Output the (X, Y) coordinate of the center of the cell containing the given text.  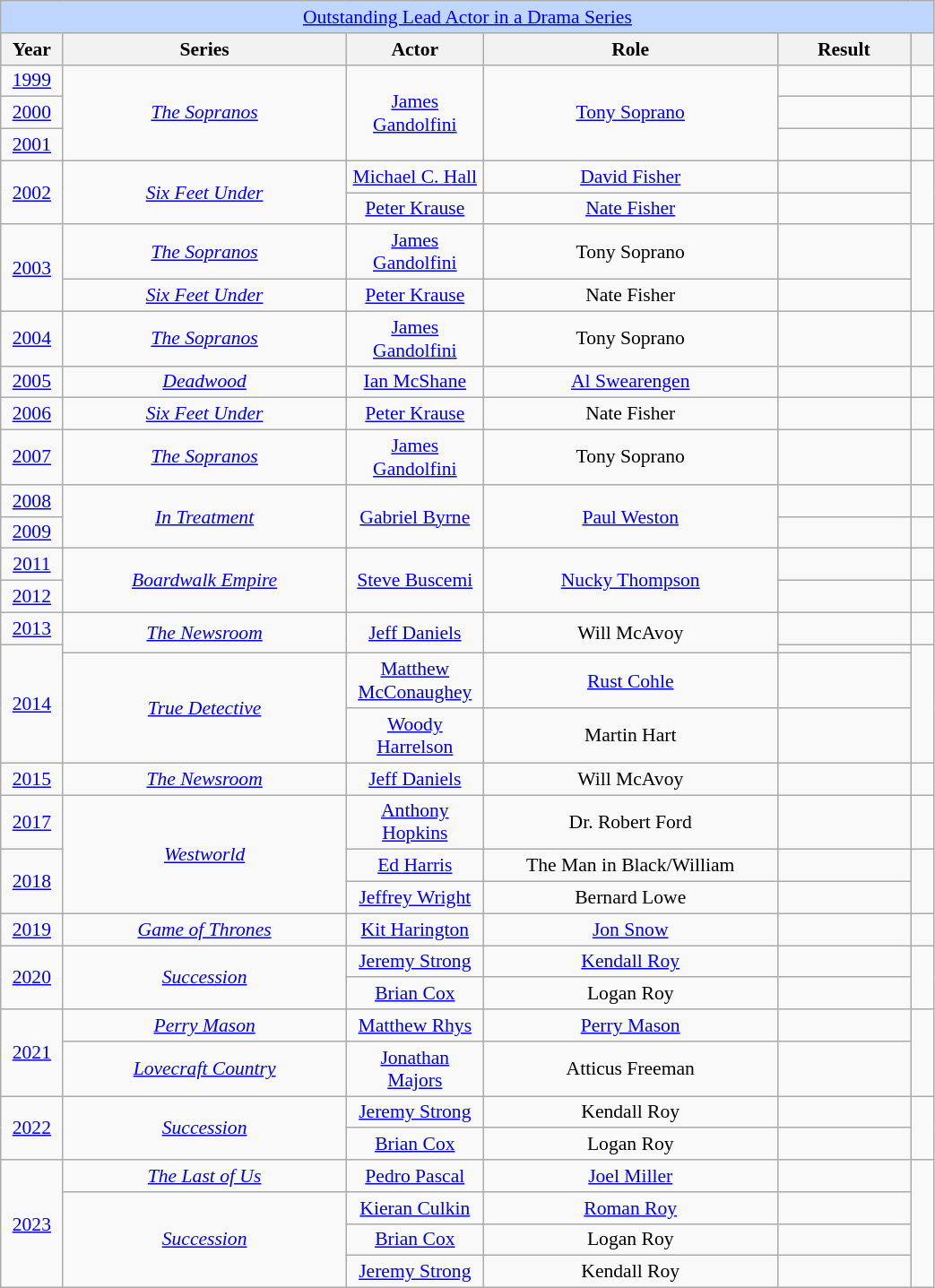
Anthony Hopkins (414, 823)
Al Swearengen (630, 382)
2004 (32, 339)
Actor (414, 49)
Dr. Robert Ford (630, 823)
2001 (32, 145)
2003 (32, 269)
True Detective (204, 708)
2018 (32, 882)
Pedro Pascal (414, 1176)
Game of Thrones (204, 929)
Kieran Culkin (414, 1208)
Role (630, 49)
Jeffrey Wright (414, 898)
The Last of Us (204, 1176)
Steve Buscemi (414, 581)
2007 (32, 457)
Result (844, 49)
The Man in Black/William (630, 866)
Woody Harrelson (414, 735)
Bernard Lowe (630, 898)
2002 (32, 192)
Paul Weston (630, 516)
Roman Roy (630, 1208)
2000 (32, 113)
Joel Miller (630, 1176)
Matthew Rhys (414, 1025)
2022 (32, 1128)
Lovecraft Country (204, 1068)
David Fisher (630, 177)
Outstanding Lead Actor in a Drama Series (468, 17)
Martin Hart (630, 735)
Gabriel Byrne (414, 516)
2021 (32, 1052)
2012 (32, 597)
2006 (32, 414)
2009 (32, 532)
Jon Snow (630, 929)
2015 (32, 779)
Jonathan Majors (414, 1068)
2008 (32, 501)
2013 (32, 628)
Atticus Freeman (630, 1068)
2005 (32, 382)
2020 (32, 977)
Series (204, 49)
Year (32, 49)
2023 (32, 1223)
2017 (32, 823)
2014 (32, 704)
Rust Cohle (630, 681)
In Treatment (204, 516)
Deadwood (204, 382)
2019 (32, 929)
Nucky Thompson (630, 581)
Kit Harington (414, 929)
Matthew McConaughey (414, 681)
Ed Harris (414, 866)
Michael C. Hall (414, 177)
Ian McShane (414, 382)
1999 (32, 81)
Westworld (204, 854)
Boardwalk Empire (204, 581)
2011 (32, 565)
